Determine the (x, y) coordinate at the center of the cell enclosing the given text.  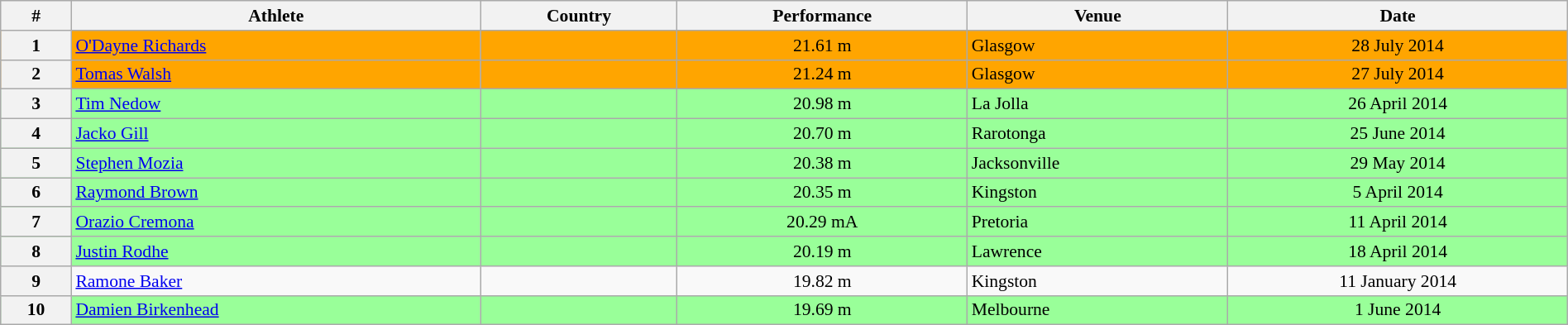
28 July 2014 (1398, 45)
Performance (822, 16)
21.24 m (822, 74)
19.69 m (822, 310)
Melbourne (1098, 310)
Justin Rodhe (276, 251)
5 (36, 163)
4 (36, 134)
21.61 m (822, 45)
Tomas Walsh (276, 74)
10 (36, 310)
Tim Nedow (276, 104)
6 (36, 193)
20.98 m (822, 104)
Orazio Cremona (276, 222)
9 (36, 281)
5 April 2014 (1398, 193)
La Jolla (1098, 104)
25 June 2014 (1398, 134)
1 June 2014 (1398, 310)
20.29 mA (822, 222)
29 May 2014 (1398, 163)
Jacksonville (1098, 163)
1 (36, 45)
20.35 m (822, 193)
Athlete (276, 16)
27 July 2014 (1398, 74)
11 January 2014 (1398, 281)
Venue (1098, 16)
Jacko Gill (276, 134)
3 (36, 104)
26 April 2014 (1398, 104)
Raymond Brown (276, 193)
19.82 m (822, 281)
O'Dayne Richards (276, 45)
Lawrence (1098, 251)
20.19 m (822, 251)
18 April 2014 (1398, 251)
7 (36, 222)
Country (579, 16)
2 (36, 74)
# (36, 16)
Damien Birkenhead (276, 310)
8 (36, 251)
Rarotonga (1098, 134)
20.38 m (822, 163)
Stephen Mozia (276, 163)
Pretoria (1098, 222)
Ramone Baker (276, 281)
Date (1398, 16)
11 April 2014 (1398, 222)
20.70 m (822, 134)
